Extract the [X, Y] coordinate from the center of the cell holding the provided text.  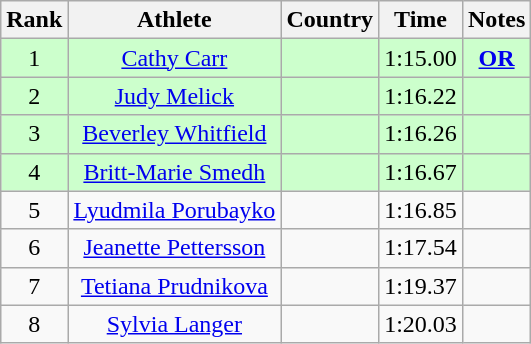
5 [34, 210]
1:15.00 [421, 58]
1:16.85 [421, 210]
4 [34, 172]
Time [421, 20]
Cathy Carr [174, 58]
1:16.22 [421, 96]
OR [496, 58]
8 [34, 324]
Britt-Marie Smedh [174, 172]
Tetiana Prudnikova [174, 286]
Beverley Whitfield [174, 134]
2 [34, 96]
Athlete [174, 20]
1:20.03 [421, 324]
1:17.54 [421, 248]
3 [34, 134]
7 [34, 286]
Rank [34, 20]
Sylvia Langer [174, 324]
1:16.26 [421, 134]
1:19.37 [421, 286]
1 [34, 58]
6 [34, 248]
Judy Melick [174, 96]
Notes [496, 20]
1:16.67 [421, 172]
Country [330, 20]
Jeanette Pettersson [174, 248]
Lyudmila Porubayko [174, 210]
